Extract the [x, y] coordinate from the center of the cell holding the provided text.  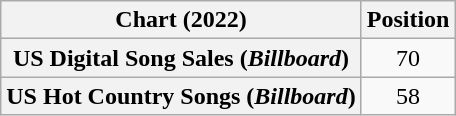
Position [408, 20]
US Digital Song Sales (Billboard) [181, 58]
58 [408, 96]
US Hot Country Songs (Billboard) [181, 96]
70 [408, 58]
Chart (2022) [181, 20]
